Determine the (X, Y) coordinate at the center of the cell enclosing the given text.  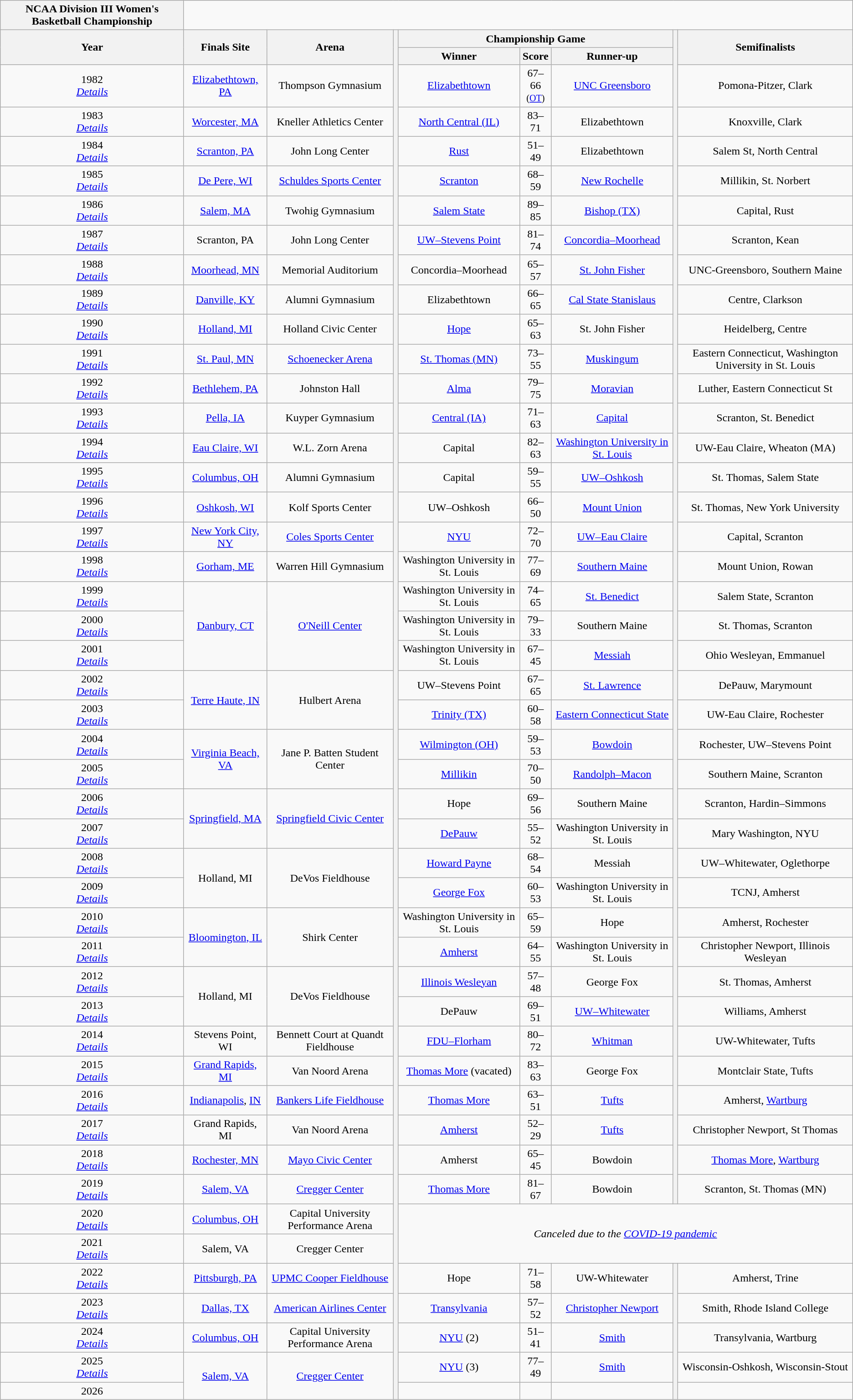
St. Thomas, Scranton (766, 625)
Transylvania (459, 1307)
Southern Maine, Scranton (766, 774)
1992Details (92, 388)
Capital, Scranton (766, 537)
St. Benedict (612, 596)
Randolph–Macon (612, 774)
79–33 (535, 625)
O'Neill Center (330, 625)
81–74 (535, 240)
Cal State Stanislaus (612, 299)
64–55 (535, 952)
UNC Greensboro (612, 86)
Schoenecker Arena (330, 358)
Springfield, MA (225, 818)
Arena (330, 47)
2026 (92, 1391)
89–85 (535, 211)
68–59 (535, 181)
North Central (IL) (459, 121)
Millikin (459, 774)
Whitman (612, 1041)
79–75 (535, 388)
Finals Site (225, 47)
Kuyper Gymnasium (330, 418)
Smith, Rhode Island College (766, 1307)
Illinois Wesleyan (459, 982)
Virginia Beach, VA (225, 759)
2020Details (92, 1219)
2014Details (92, 1041)
Rust (459, 151)
Warren Hill Gymnasium (330, 566)
2023Details (92, 1307)
Gorham, ME (225, 566)
2004Details (92, 744)
Danville, KY (225, 299)
Knoxville, Clark (766, 121)
Danbury, CT (225, 625)
Heidelberg, Centre (766, 329)
Ohio Wesleyan, Emmanuel (766, 656)
Mount Union (612, 507)
2015Details (92, 1070)
UW-Eau Claire, Rochester (766, 715)
Kneller Athletics Center (330, 121)
Scranton, Kean (766, 240)
55–52 (535, 833)
2011Details (92, 952)
Amherst, Rochester (766, 923)
Amherst, Trine (766, 1278)
1991Details (92, 358)
2019Details (92, 1189)
65–45 (535, 1160)
Transylvania, Wartburg (766, 1338)
74–65 (535, 596)
69–51 (535, 1011)
Runner-up (612, 56)
NYU (2) (459, 1338)
69–56 (535, 803)
Johnston Hall (330, 388)
Christopher Newport, Illinois Wesleyan (766, 952)
UW-Whitewater, Tufts (766, 1041)
Bishop (TX) (612, 211)
Rochester, MN (225, 1160)
2005Details (92, 774)
Kolf Sports Center (330, 507)
2013Details (92, 1011)
Millikin, St. Norbert (766, 181)
65–59 (535, 923)
2024Details (92, 1338)
Thomas More, Wartburg (766, 1160)
2018Details (92, 1160)
Muskingum (612, 358)
52–29 (535, 1130)
1994Details (92, 448)
67–66(OT) (535, 86)
St. Thomas, Amherst (766, 982)
1997Details (92, 537)
1989Details (92, 299)
Springfield Civic Center (330, 818)
New Rochelle (612, 181)
83–63 (535, 1070)
New York City, NY (225, 537)
1990Details (92, 329)
Eastern Connecticut, Washington University in St. Louis (766, 358)
59–55 (535, 478)
80–72 (535, 1041)
Moorhead, MN (225, 270)
Jane P. Batten Student Center (330, 759)
St. Thomas, Salem State (766, 478)
71–58 (535, 1278)
Oshkosh, WI (225, 507)
Hulbert Arena (330, 700)
Thompson Gymnasium (330, 86)
UW-Whitewater (612, 1278)
St. Paul, MN (225, 358)
Salem State, Scranton (766, 596)
Bankers Life Fieldhouse (330, 1100)
Luther, Eastern Connecticut St (766, 388)
77–49 (535, 1368)
2010Details (92, 923)
73–55 (535, 358)
W.L. Zorn Arena (330, 448)
1995Details (92, 478)
72–70 (535, 537)
Salem State (459, 211)
57–48 (535, 982)
Salem St, North Central (766, 151)
2001Details (92, 656)
2002Details (92, 685)
66–65 (535, 299)
UNC-Greensboro, Southern Maine (766, 270)
Twohig Gymnasium (330, 211)
Championship Game (536, 39)
2016Details (92, 1100)
Score (535, 56)
UW–Eau Claire (612, 537)
2008Details (92, 863)
Scranton (459, 181)
1987Details (92, 240)
Eastern Connecticut State (612, 715)
Alma (459, 388)
Coles Sports Center (330, 537)
67–65 (535, 685)
Central (IA) (459, 418)
Pella, IA (225, 418)
77–69 (535, 566)
1986Details (92, 211)
1998Details (92, 566)
Mount Union, Rowan (766, 566)
2009Details (92, 893)
67–45 (535, 656)
Terre Haute, IN (225, 700)
Trinity (TX) (459, 715)
Semifinalists (766, 47)
1982Details (92, 86)
Memorial Auditorium (330, 270)
2007Details (92, 833)
1983Details (92, 121)
68–54 (535, 863)
Wisconsin-Oshkosh, Wisconsin-Stout (766, 1368)
American Airlines Center (330, 1307)
2021Details (92, 1248)
Schuldes Sports Center (330, 181)
70–50 (535, 774)
60–53 (535, 893)
Mayo Civic Center (330, 1160)
Williams, Amherst (766, 1011)
63–51 (535, 1100)
51–49 (535, 151)
Year (92, 47)
Centre, Clarkson (766, 299)
Rochester, UW–Stevens Point (766, 744)
DePauw, Marymount (766, 685)
Dallas, TX (225, 1307)
Wilmington (OH) (459, 744)
66–50 (535, 507)
2022Details (92, 1278)
Bethlehem, PA (225, 388)
Canceled due to the COVID-19 pandemic (625, 1234)
60–58 (535, 715)
2006Details (92, 803)
1996Details (92, 507)
Mary Washington, NYU (766, 833)
1984Details (92, 151)
82–63 (535, 448)
2003Details (92, 715)
65–57 (535, 270)
UW–Whitewater (612, 1011)
NYU (3) (459, 1368)
NCAA Division III Women's Basketball Championship (92, 15)
Christopher Newport, St Thomas (766, 1130)
71–63 (535, 418)
Pittsburgh, PA (225, 1278)
UW-Eau Claire, Wheaton (MA) (766, 448)
UW–Whitewater, Oglethorpe (766, 863)
Amherst, Wartburg (766, 1100)
Eau Claire, WI (225, 448)
Capital, Rust (766, 211)
Pomona-Pitzer, Clark (766, 86)
59–53 (535, 744)
81–67 (535, 1189)
51–41 (535, 1338)
Christopher Newport (612, 1307)
1985Details (92, 181)
TCNJ, Amherst (766, 893)
2000Details (92, 625)
Howard Payne (459, 863)
83–71 (535, 121)
Montclair State, Tufts (766, 1070)
1999Details (92, 596)
Holland Civic Center (330, 329)
St. Thomas, New York University (766, 507)
Moravian (612, 388)
1993Details (92, 418)
Shirk Center (330, 937)
De Pere, WI (225, 181)
Worcester, MA (225, 121)
Winner (459, 56)
2012Details (92, 982)
FDU–Florham (459, 1041)
Scranton, St. Thomas (MN) (766, 1189)
57–52 (535, 1307)
Bloomington, IL (225, 937)
Bennett Court at Quandt Fieldhouse (330, 1041)
1988Details (92, 270)
Scranton, St. Benedict (766, 418)
65–63 (535, 329)
UPMC Cooper Fieldhouse (330, 1278)
2017Details (92, 1130)
Stevens Point, WI (225, 1041)
St. Lawrence (612, 685)
Scranton, Hardin–Simmons (766, 803)
Elizabethtown, PA (225, 86)
Indianapolis, IN (225, 1100)
Salem, MA (225, 211)
Thomas More (vacated) (459, 1070)
St. Thomas (MN) (459, 358)
NYU (459, 537)
2025Details (92, 1368)
